From the cell containing the given text, extract its center point as [X, Y] coordinate. 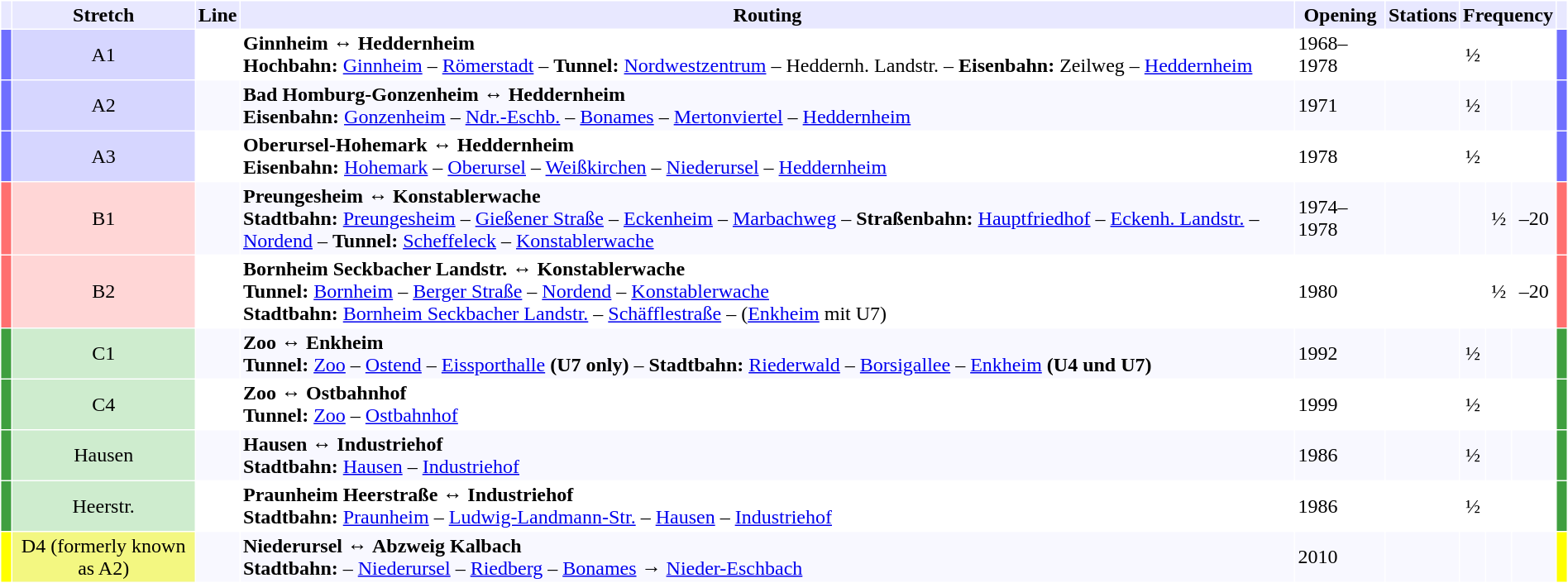
A3 [103, 156]
Hausen ↔ IndustriehofStadtbahn: Hausen – Industriehof [767, 455]
1992 [1340, 354]
1974–1978 [1340, 218]
Opening [1340, 15]
B2 [103, 291]
Oberursel-Hohemark ↔ HeddernheimEisenbahn: Hohemark – Oberursel – Weißkirchen – Niederursel – Heddernheim [767, 156]
1971 [1340, 106]
C4 [103, 404]
Routing [767, 15]
Line [218, 15]
2010 [1340, 557]
1999 [1340, 404]
1968–1978 [1340, 55]
Heerstr. [103, 506]
Praunheim Heerstraße ↔ IndustriehofStadtbahn: Praunheim – Ludwig-Landmann-Str. – Hausen – Industriehof [767, 506]
Zoo ↔ OstbahnhofTunnel: Zoo – Ostbahnhof [767, 404]
Zoo ↔ EnkheimTunnel: Zoo – Ostend – Eissporthalle (U7 only) – Stadtbahn: Riederwald – Borsigallee – Enkheim (U4 und U7) [767, 354]
Ginnheim ↔ HeddernheimHochbahn: Ginnheim – Römerstadt – Tunnel: Nordwestzentrum – Heddernh. Landstr. – Eisenbahn: Zeilweg – Heddernheim [767, 55]
Stretch [103, 15]
1980 [1340, 291]
Bad Homburg-Gonzenheim ↔ HeddernheimEisenbahn: Gonzenheim – Ndr.-Eschb. – Bonames – Mertonviertel – Heddernheim [767, 106]
Stations [1422, 15]
D4 (formerly known as A2) [103, 557]
C1 [103, 354]
Frequency [1508, 15]
A2 [103, 106]
B1 [103, 218]
1978 [1340, 156]
Niederursel ↔ Abzweig KalbachStadtbahn: – Niederursel – Riedberg – Bonames → Nieder-Eschbach [767, 557]
A1 [103, 55]
Hausen [103, 455]
